Detect which cell encompasses the target text, then output its (x, y) center coordinate. 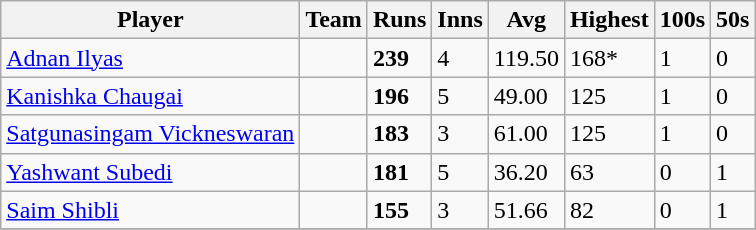
Team (334, 20)
168* (609, 58)
82 (609, 210)
Player (150, 20)
181 (399, 172)
Saim Shibli (150, 210)
239 (399, 58)
Runs (399, 20)
Highest (609, 20)
36.20 (526, 172)
Inns (460, 20)
4 (460, 58)
155 (399, 210)
119.50 (526, 58)
Avg (526, 20)
Satgunasingam Vickneswaran (150, 134)
Adnan Ilyas (150, 58)
183 (399, 134)
Kanishka Chaugai (150, 96)
196 (399, 96)
Yashwant Subedi (150, 172)
63 (609, 172)
49.00 (526, 96)
50s (733, 20)
61.00 (526, 134)
100s (682, 20)
51.66 (526, 210)
